Provide the [x, y] coordinate of the cell's center where the given text is located.  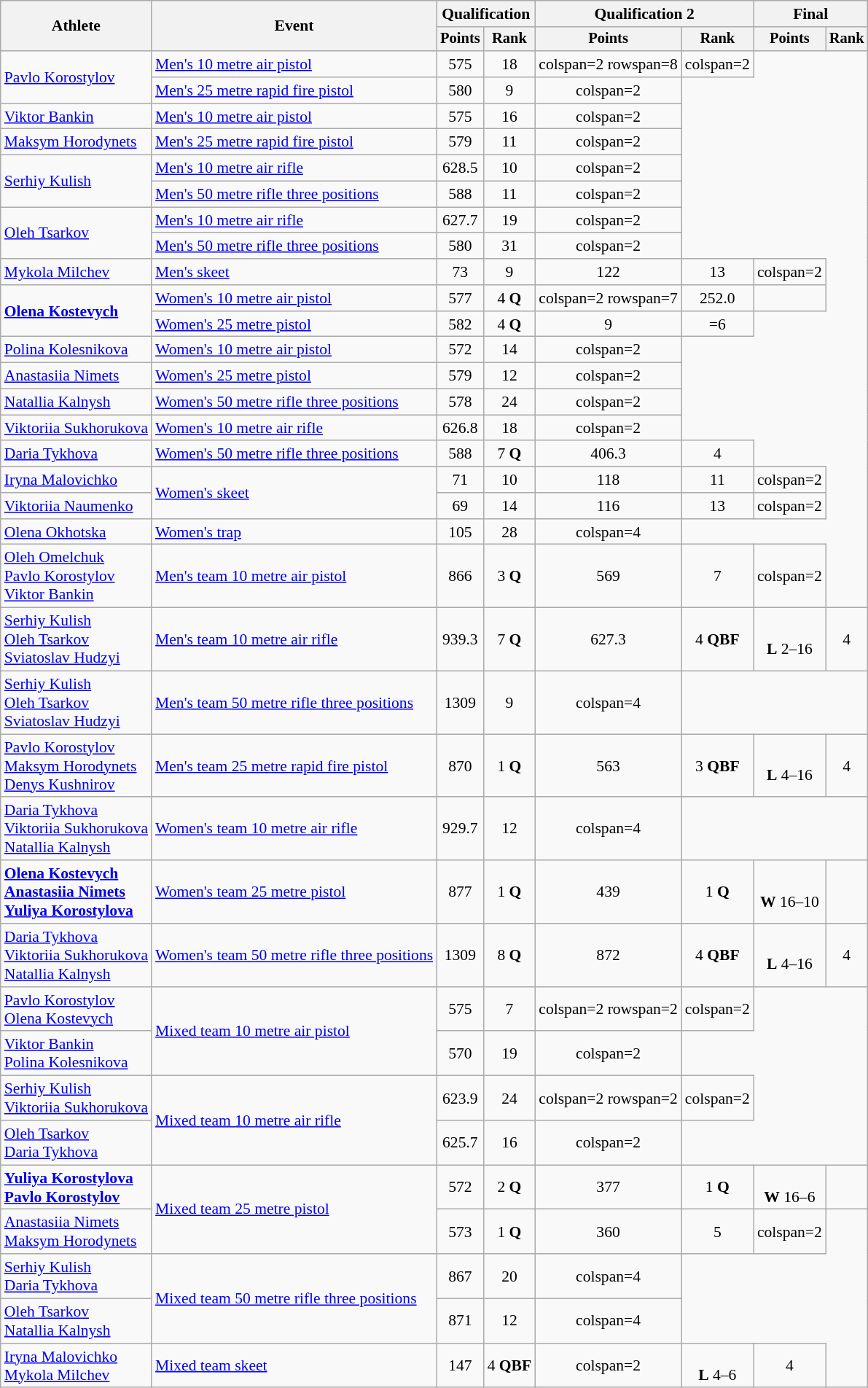
Serhiy KulishDaria Tykhova [76, 1276]
Final [810, 14]
406.3 [608, 454]
116 [608, 506]
623.9 [460, 1098]
627.3 [608, 640]
Serhiy KulishViktoriia Sukhorukova [76, 1098]
Anastasiia Nimets [76, 376]
627.7 [460, 220]
866 [460, 576]
Women's team 50 metre rifle three positions [294, 955]
Iryna MalovichkoMykola Milchev [76, 1366]
439 [608, 892]
69 [460, 506]
Yuliya KorostylovaPavlo Korostylov [76, 1187]
=6 [717, 324]
Mixed team skeet [294, 1366]
626.8 [460, 428]
Polina Kolesnikova [76, 350]
Mykola Milchev [76, 272]
Women's skeet [294, 493]
3 Q [510, 576]
Oleh Tsarkov [76, 233]
628.5 [460, 168]
Pavlo KorostylovOlena Kostevych [76, 1009]
Men's team 25 metre rapid fire pistol [294, 765]
Men's team 10 metre air rifle [294, 640]
Oleh TsarkovNatallia Kalnysh [76, 1321]
2 Q [510, 1187]
W 16–10 [790, 892]
570 [460, 1054]
Olena KostevychAnastasiia NimetsYuliya Korostylova [76, 892]
105 [460, 532]
Maksym Horodynets [76, 142]
360 [608, 1232]
71 [460, 480]
877 [460, 892]
73 [460, 272]
Men's team 10 metre air pistol [294, 576]
118 [608, 480]
Viktoriia Sukhorukova [76, 428]
Mixed team 50 metre rifle three positions [294, 1298]
20 [510, 1276]
Mixed team 25 metre pistol [294, 1209]
Viktor Bankin [76, 117]
5 [717, 1232]
Women's trap [294, 532]
Mixed team 10 metre air pistol [294, 1032]
577 [460, 298]
867 [460, 1276]
Qualification 2 [644, 14]
871 [460, 1321]
870 [460, 765]
Oleh TsarkovDaria Tykhova [76, 1143]
582 [460, 324]
252.0 [717, 298]
939.3 [460, 640]
colspan=2 rowspan=7 [608, 298]
Women's team 10 metre air rifle [294, 830]
Oleh OmelchukPavlo KorostylovViktor Bankin [76, 576]
Viktor BankinPolina Kolesnikova [76, 1054]
Women's team 25 metre pistol [294, 892]
Daria Tykhova [76, 454]
569 [608, 576]
147 [460, 1366]
8 Q [510, 955]
Event [294, 26]
Women's 10 metre air rifle [294, 428]
28 [510, 532]
3 QBF [717, 765]
Mixed team 10 metre air rifle [294, 1120]
929.7 [460, 830]
Iryna Malovichko [76, 480]
872 [608, 955]
Pavlo KorostylovMaksym HorodynetsDenys Kushnirov [76, 765]
377 [608, 1187]
31 [510, 246]
625.7 [460, 1143]
Men's team 50 metre rifle three positions [294, 703]
578 [460, 402]
Athlete [76, 26]
W 16–6 [790, 1187]
Anastasiia NimetsMaksym Horodynets [76, 1232]
Natallia Kalnysh [76, 402]
colspan=2 rowspan=8 [608, 64]
L 2–16 [790, 640]
573 [460, 1232]
122 [608, 272]
563 [608, 765]
Men's skeet [294, 272]
Viktoriia Naumenko [76, 506]
Qualification [485, 14]
Pavlo Korostylov [76, 77]
Olena Kostevych [76, 311]
Olena Okhotska [76, 532]
Serhiy Kulish [76, 181]
L 4–6 [717, 1366]
